Return the [X, Y] coordinate for the center point of the cell that contains the specified text.  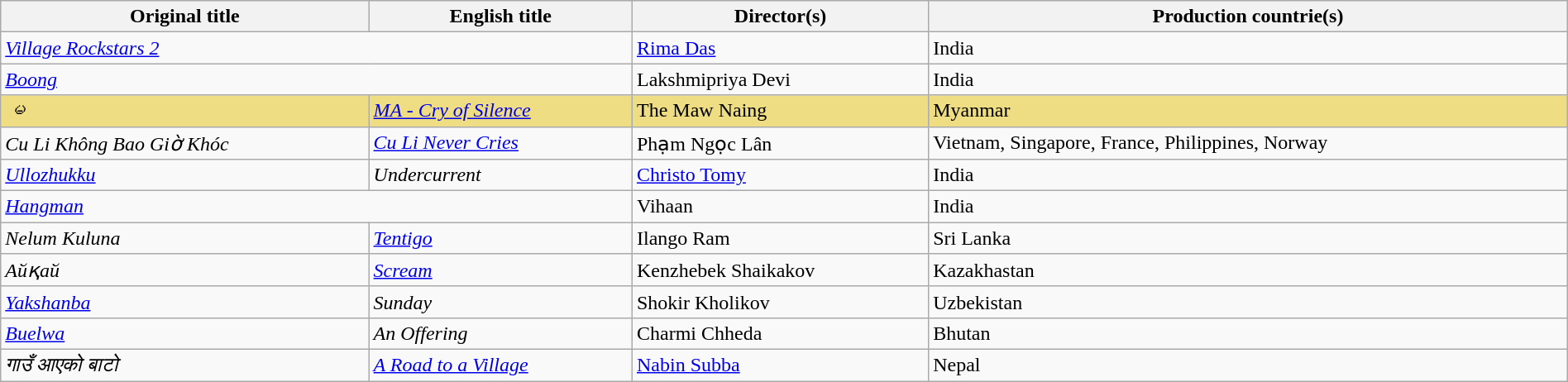
Sunday [500, 302]
Hangman [317, 207]
गाउँ आएको बाटो [185, 365]
Yakshanba [185, 302]
Kenzhebek Shaikakov [780, 270]
A Road to a Village [500, 365]
Rima Das [780, 48]
Nabin Subba [780, 365]
မ [185, 111]
Vietnam, Singapore, France, Philippines, Norway [1249, 143]
Buelwa [185, 333]
Ullozhukku [185, 175]
Boong [317, 79]
Kazakhastan [1249, 270]
Charmi Chheda [780, 333]
Sri Lanka [1249, 238]
Original title [185, 17]
Cu Li Never Cries [500, 143]
Shokir Kholikov [780, 302]
Director(s) [780, 17]
Myanmar [1249, 111]
MA - Cry of Silence [500, 111]
Production countrie(s) [1249, 17]
An Offering [500, 333]
Tentigo [500, 238]
English title [500, 17]
Bhutan [1249, 333]
Ilango Ram [780, 238]
Айқай [185, 270]
Scream [500, 270]
Vihaan [780, 207]
Undercurrent [500, 175]
Christo Tomy [780, 175]
Phạm Ngọc Lân [780, 143]
Nepal [1249, 365]
Village Rockstars 2 [317, 48]
Nelum Kuluna [185, 238]
The Maw Naing [780, 111]
Uzbekistan [1249, 302]
Cu Li Không Bao Giờ Khóc [185, 143]
Lakshmipriya Devi [780, 79]
